Return the (x, y) coordinate for the center point of the cell that contains the specified text.  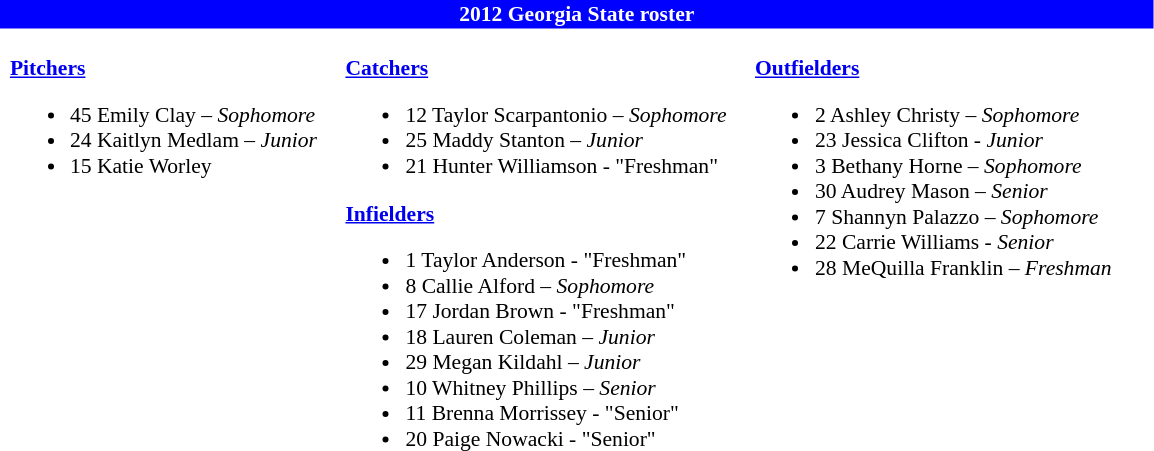
2012 Georgia State roster (577, 14)
